Extract the (x, y) coordinate from the center of the cell holding the provided text.  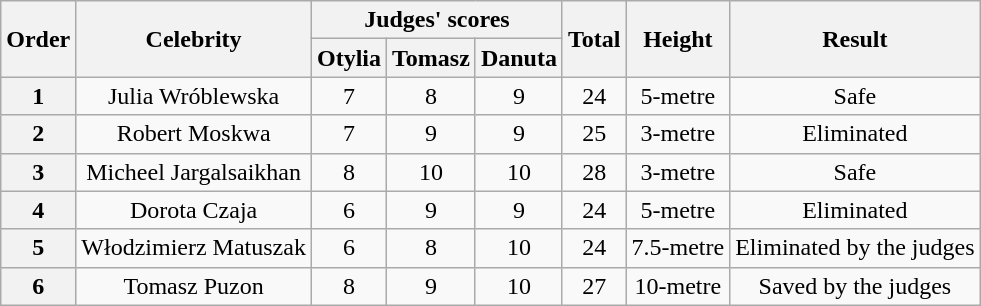
Otylia (348, 58)
27 (594, 286)
Tomasz (432, 58)
Robert Moskwa (194, 134)
5 (38, 248)
Judges' scores (436, 20)
Order (38, 39)
Julia Wróblewska (194, 96)
3 (38, 172)
Height (678, 39)
Total (594, 39)
25 (594, 134)
Saved by the judges (855, 286)
Tomasz Puzon (194, 286)
Danuta (518, 58)
Micheel Jargalsaikhan (194, 172)
Result (855, 39)
7.5-metre (678, 248)
2 (38, 134)
1 (38, 96)
Włodzimierz Matuszak (194, 248)
4 (38, 210)
Dorota Czaja (194, 210)
28 (594, 172)
10-metre (678, 286)
Eliminated by the judges (855, 248)
Celebrity (194, 39)
